Pinpoint the cell where the given text exists, returning its (x, y) midpoint coordinate. 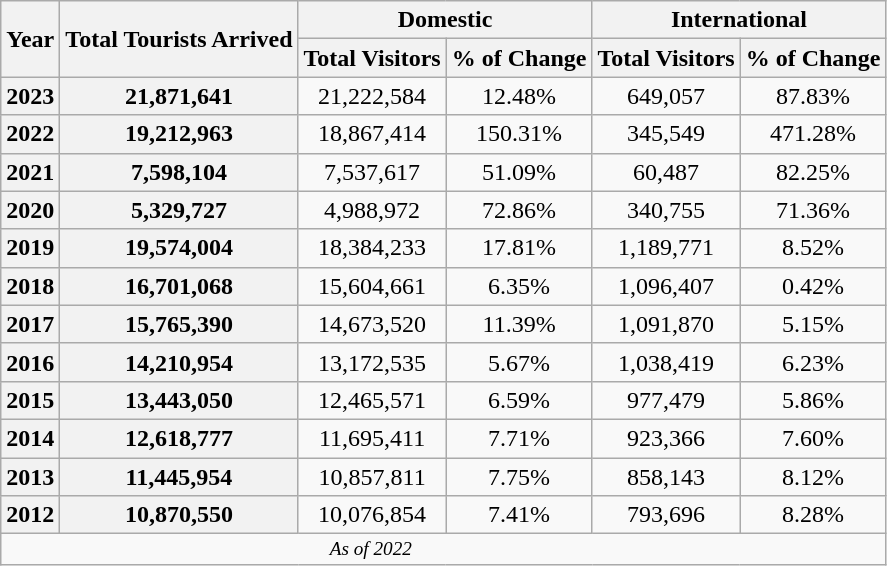
Year (30, 39)
2016 (30, 362)
21,871,641 (179, 96)
2021 (30, 172)
19,212,963 (179, 134)
19,574,004 (179, 248)
340,755 (666, 210)
471.28% (813, 134)
2012 (30, 515)
6.23% (813, 362)
5.15% (813, 324)
2022 (30, 134)
11.39% (519, 324)
51.09% (519, 172)
5.86% (813, 400)
5,329,727 (179, 210)
858,143 (666, 477)
11,445,954 (179, 477)
7.41% (519, 515)
5.67% (519, 362)
15,604,661 (372, 286)
16,701,068 (179, 286)
7.75% (519, 477)
60,487 (666, 172)
As of 2022 (370, 550)
18,867,414 (372, 134)
21,222,584 (372, 96)
1,091,870 (666, 324)
150.31% (519, 134)
International (739, 20)
10,870,550 (179, 515)
Total Tourists Arrived (179, 39)
8.52% (813, 248)
12,465,571 (372, 400)
8.12% (813, 477)
2020 (30, 210)
1,096,407 (666, 286)
18,384,233 (372, 248)
11,695,411 (372, 438)
7,598,104 (179, 172)
10,076,854 (372, 515)
13,443,050 (179, 400)
923,366 (666, 438)
1,038,419 (666, 362)
0.42% (813, 286)
1,189,771 (666, 248)
2023 (30, 96)
Domestic (445, 20)
14,210,954 (179, 362)
345,549 (666, 134)
2015 (30, 400)
71.36% (813, 210)
7.71% (519, 438)
793,696 (666, 515)
7,537,617 (372, 172)
2014 (30, 438)
7.60% (813, 438)
6.35% (519, 286)
2017 (30, 324)
14,673,520 (372, 324)
72.86% (519, 210)
8.28% (813, 515)
15,765,390 (179, 324)
2019 (30, 248)
12,618,777 (179, 438)
12.48% (519, 96)
13,172,535 (372, 362)
87.83% (813, 96)
2018 (30, 286)
10,857,811 (372, 477)
17.81% (519, 248)
2013 (30, 477)
4,988,972 (372, 210)
6.59% (519, 400)
649,057 (666, 96)
977,479 (666, 400)
82.25% (813, 172)
